Detect which cell encompasses the target text, then output its (X, Y) center coordinate. 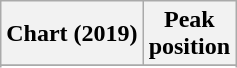
Chart (2019) (72, 34)
Peakposition (189, 34)
